For the text-containing cell, return its midpoint in (x, y) coordinate format. 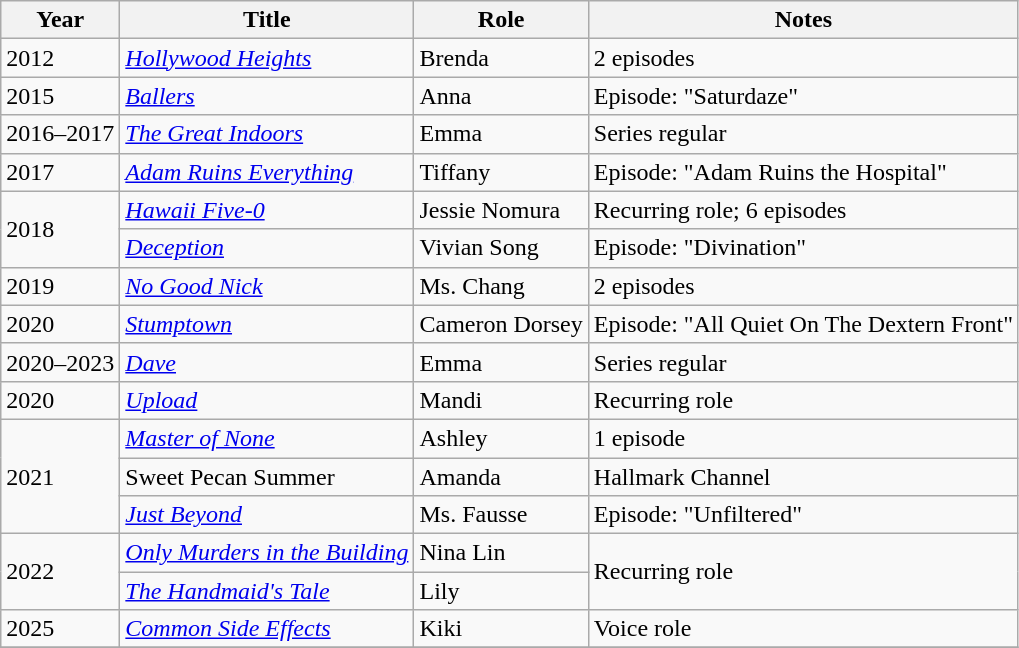
Hollywood Heights (267, 58)
Nina Lin (501, 553)
Adam Ruins Everything (267, 172)
Just Beyond (267, 515)
Cameron Dorsey (501, 324)
The Handmaid's Tale (267, 591)
Ashley (501, 438)
2021 (60, 476)
Only Murders in the Building (267, 553)
Anna (501, 96)
Voice role (803, 629)
Amanda (501, 477)
No Good Nick (267, 286)
2012 (60, 58)
Tiffany (501, 172)
2018 (60, 229)
Hawaii Five-0 (267, 210)
Episode: "Divination" (803, 248)
2017 (60, 172)
Episode: "Adam Ruins the Hospital" (803, 172)
Recurring role; 6 episodes (803, 210)
Upload (267, 400)
Kiki (501, 629)
Year (60, 20)
Episode: "Saturdaze" (803, 96)
Dave (267, 362)
Role (501, 20)
Hallmark Channel (803, 477)
2015 (60, 96)
Sweet Pecan Summer (267, 477)
2020–2023 (60, 362)
Title (267, 20)
Ms. Chang (501, 286)
2016–2017 (60, 134)
Mandi (501, 400)
Deception (267, 248)
Notes (803, 20)
Lily (501, 591)
Vivian Song (501, 248)
Brenda (501, 58)
Episode: "All Quiet On The Dextern Front" (803, 324)
Common Side Effects (267, 629)
2019 (60, 286)
Jessie Nomura (501, 210)
1 episode (803, 438)
2022 (60, 572)
Episode: "Unfiltered" (803, 515)
Master of None (267, 438)
Stumptown (267, 324)
2025 (60, 629)
Ballers (267, 96)
The Great Indoors (267, 134)
Ms. Fausse (501, 515)
